Return the [x, y] coordinate for the center point of the cell that contains the specified text.  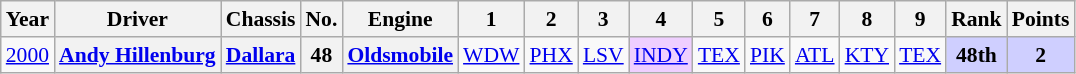
PHX [552, 55]
5 [719, 19]
9 [920, 19]
2000 [28, 55]
1 [491, 19]
INDY [661, 55]
WDW [491, 55]
Year [28, 19]
Andy Hillenburg [138, 55]
KTY [867, 55]
4 [661, 19]
PIK [768, 55]
ATL [815, 55]
Engine [400, 19]
8 [867, 19]
6 [768, 19]
LSV [604, 55]
3 [604, 19]
Dallara [261, 55]
No. [321, 19]
7 [815, 19]
Driver [138, 19]
Points [1041, 19]
Oldsmobile [400, 55]
48th [976, 55]
48 [321, 55]
Rank [976, 19]
Chassis [261, 19]
